Capture the cell that displays the provided text and extract its [X, Y] central coordinate. 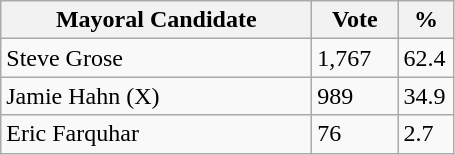
Vote [355, 20]
Eric Farquhar [156, 134]
Jamie Hahn (X) [156, 96]
989 [355, 96]
62.4 [426, 58]
Mayoral Candidate [156, 20]
1,767 [355, 58]
2.7 [426, 134]
Steve Grose [156, 58]
34.9 [426, 96]
76 [355, 134]
% [426, 20]
